Locate the cell with the specified text and output its (x, y) center coordinate. 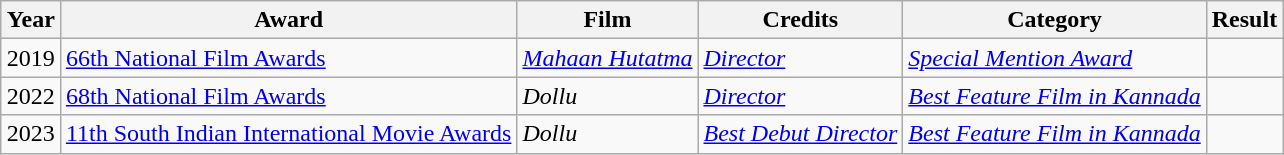
Result (1244, 20)
66th National Film Awards (288, 58)
Mahaan Hutatma (608, 58)
Credits (800, 20)
2022 (30, 96)
68th National Film Awards (288, 96)
11th South Indian International Movie Awards (288, 134)
Best Debut Director (800, 134)
Award (288, 20)
2023 (30, 134)
Year (30, 20)
Special Mention Award (1054, 58)
2019 (30, 58)
Film (608, 20)
Category (1054, 20)
